Extract the [x, y] coordinate from the center of the cell holding the provided text.  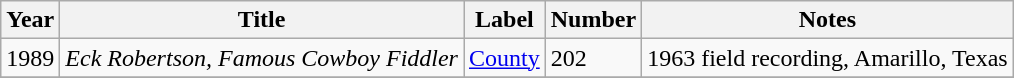
Number [593, 20]
Notes [828, 20]
County [505, 58]
Title [262, 20]
Label [505, 20]
202 [593, 58]
1963 field recording, Amarillo, Texas [828, 58]
Year [30, 20]
Eck Robertson, Famous Cowboy Fiddler [262, 58]
1989 [30, 58]
